Pinpoint the cell where the given text exists, returning its [X, Y] midpoint coordinate. 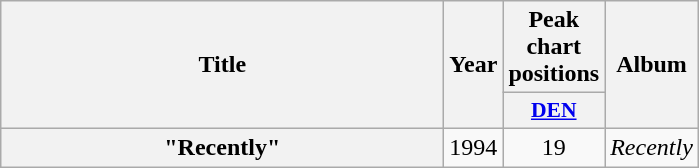
Title [222, 65]
Peak chart positions [554, 47]
19 [554, 147]
DEN [554, 111]
Recently [652, 147]
Album [652, 65]
"Recently" [222, 147]
Year [474, 65]
1994 [474, 147]
